From the cell containing the given text, extract its center point as [X, Y] coordinate. 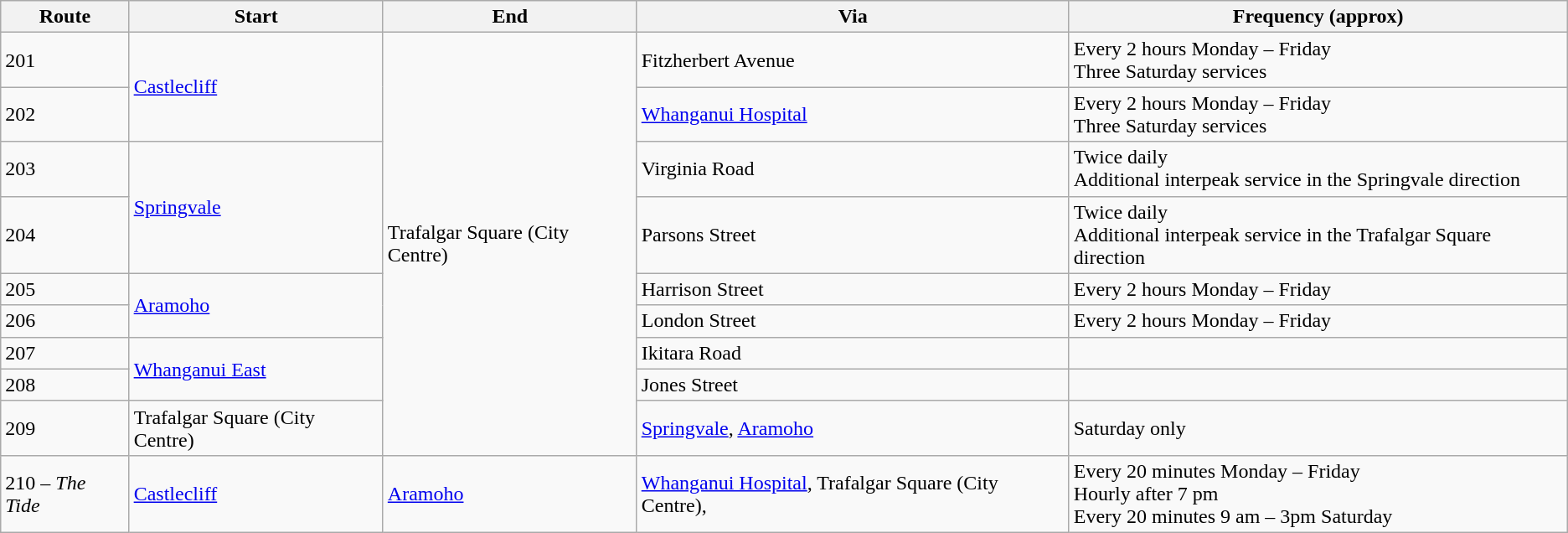
Whanganui Hospital [853, 114]
Springvale [256, 208]
Virginia Road [853, 169]
208 [65, 385]
Whanganui East [256, 369]
End [509, 17]
Route [65, 17]
207 [65, 353]
Ikitara Road [853, 353]
206 [65, 321]
Twice dailyAdditional interpeak service in the Springvale direction [1318, 169]
London Street [853, 321]
Jones Street [853, 385]
204 [65, 235]
202 [65, 114]
209 [65, 427]
205 [65, 289]
Via [853, 17]
Harrison Street [853, 289]
203 [65, 169]
Start [256, 17]
Saturday only [1318, 427]
Whanganui Hospital, Trafalgar Square (City Centre), [853, 494]
Fitzherbert Avenue [853, 60]
Twice dailyAdditional interpeak service in the Trafalgar Square direction [1318, 235]
Every 20 minutes Monday – FridayHourly after 7 pmEvery 20 minutes 9 am – 3pm Saturday [1318, 494]
Springvale, Aramoho [853, 427]
Parsons Street [853, 235]
Frequency (approx) [1318, 17]
210 – The Tide [65, 494]
201 [65, 60]
